Determine the (x, y) coordinate at the center of the cell enclosing the given text.  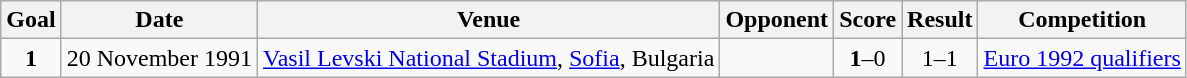
1–0 (868, 58)
20 November 1991 (159, 58)
Vasil Levski National Stadium, Sofia, Bulgaria (489, 58)
1–1 (940, 58)
Date (159, 20)
Goal (31, 20)
Venue (489, 20)
Score (868, 20)
Result (940, 20)
Competition (1082, 20)
Euro 1992 qualifiers (1082, 58)
1 (31, 58)
Opponent (777, 20)
